Return (X, Y) of the center of cell containing provided text 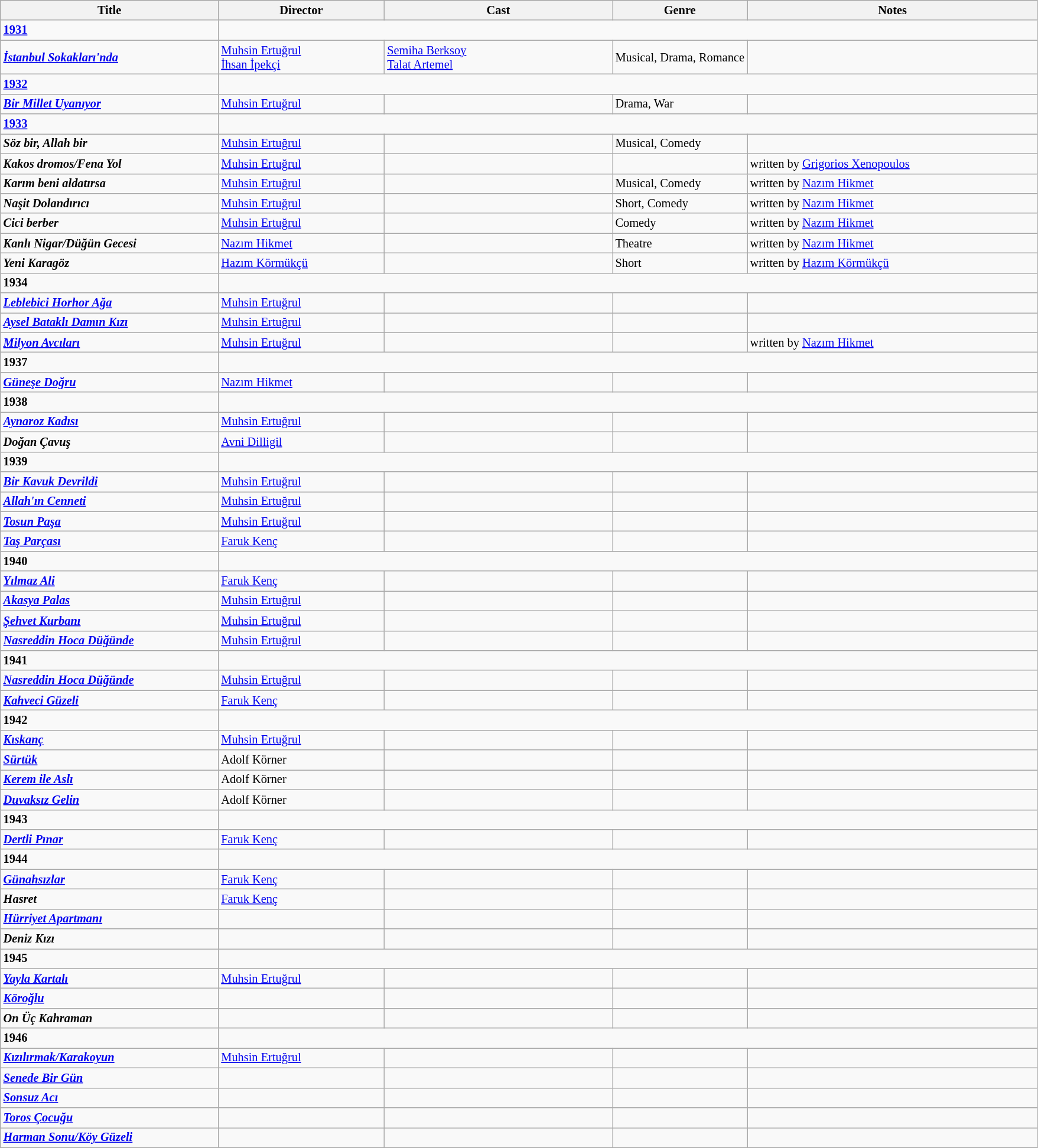
On Üç Kahraman (110, 1018)
Dertli Pınar (110, 839)
written by Grigorios Xenopoulos (893, 164)
Duvaksız Gelin (110, 800)
Semiha Berksoy Talat Artemel (498, 57)
Drama, War (680, 104)
Kakos dromos/Fena Yol (110, 164)
Senede Bir Gün (110, 1078)
Karım beni aldatırsa (110, 184)
1944 (110, 859)
Taş Parçası (110, 541)
1940 (110, 561)
Söz bir, Allah bir (110, 143)
Kıskanç (110, 740)
Güneşe Doğru (110, 382)
Notes (893, 10)
Cast (498, 10)
Kızılırmak/Karakoyun (110, 1058)
Doğan Çavuş (110, 442)
Kahveci Güzeli (110, 700)
Aysel Bataklı Damın Kızı (110, 322)
Günahsızlar (110, 879)
1945 (110, 958)
Köroğlu (110, 999)
1932 (110, 84)
Sürtük (110, 760)
Kerem ile Aslı (110, 780)
Theatre (680, 243)
Toros Çocuğu (110, 1117)
Harman Sonu/Köy Güzeli (110, 1137)
1934 (110, 283)
Title (110, 10)
1937 (110, 362)
Allah'ın Cenneti (110, 501)
Tosun Paşa (110, 521)
Comedy (680, 223)
Director (301, 10)
1939 (110, 462)
Yeni Karagöz (110, 263)
Avni Dilligil (301, 442)
Muhsin Ertuğrul İhsan İpekçi (301, 57)
Yayla Kartalı (110, 979)
1931 (110, 30)
Yılmaz Ali (110, 581)
Hasret (110, 899)
Sonsuz Acı (110, 1098)
Naşit Dolandırıcı (110, 203)
1942 (110, 720)
1941 (110, 660)
Musical, Drama, Romance (680, 57)
Kanlı Nigar/Düğün Gecesi (110, 243)
Cici berber (110, 223)
Short, Comedy (680, 203)
Deniz Kızı (110, 939)
Bir Millet Uyanıyor (110, 104)
1933 (110, 124)
Akasya Palas (110, 601)
1938 (110, 402)
Aynaroz Kadısı (110, 422)
Şehvet Kurbanı (110, 621)
written by Hazım Körmükçü (893, 263)
Bir Kavuk Devrildi (110, 481)
Hürriyet Apartmanı (110, 919)
Milyon Avcıları (110, 343)
1946 (110, 1038)
Short (680, 263)
1943 (110, 820)
Genre (680, 10)
İstanbul Sokakları'nda (110, 57)
Hazım Körmükçü (301, 263)
Leblebici Horhor Ağa (110, 303)
